Return the (X, Y) coordinate for the center point of the cell that contains the specified text.  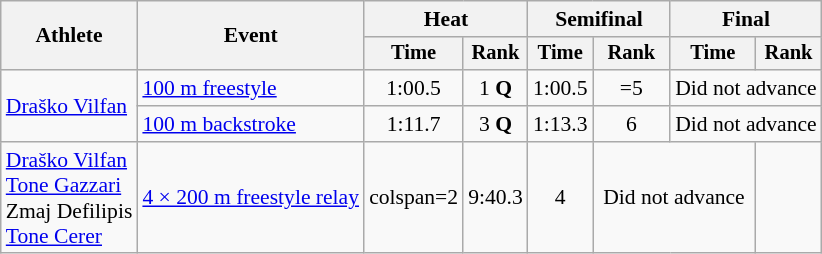
Semifinal (599, 19)
Event (250, 36)
3 Q (496, 124)
Heat (446, 19)
1 Q (496, 88)
=5 (632, 88)
4 × 200 m freestyle relay (250, 198)
6 (632, 124)
4 (560, 198)
Draško Vilfan (70, 106)
Draško VilfanTone GazzariZmaj DefilipisTone Cerer (70, 198)
100 m backstroke (250, 124)
1:13.3 (560, 124)
1:11.7 (414, 124)
Athlete (70, 36)
colspan=2 (414, 198)
9:40.3 (496, 198)
Final (746, 19)
100 m freestyle (250, 88)
